Search for the cell housing the specified text and yield its [X, Y] center coordinate. 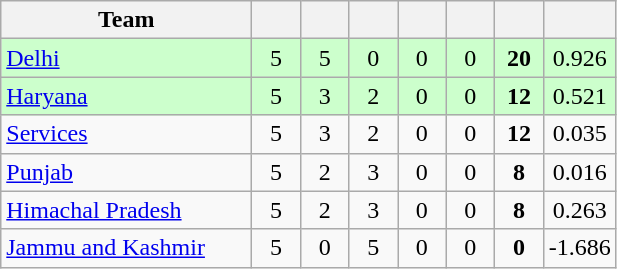
Jammu and Kashmir [126, 248]
20 [520, 58]
0.035 [580, 134]
Team [126, 20]
Punjab [126, 172]
0.016 [580, 172]
0.926 [580, 58]
0.521 [580, 96]
-1.686 [580, 248]
Delhi [126, 58]
Services [126, 134]
Haryana [126, 96]
Himachal Pradesh [126, 210]
0.263 [580, 210]
